Scan for the cell matching the given text and deliver its (x, y) coordinate at center. 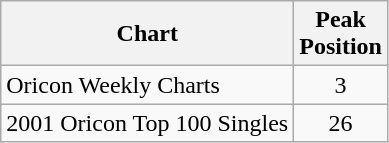
Chart (148, 34)
3 (341, 85)
2001 Oricon Top 100 Singles (148, 123)
PeakPosition (341, 34)
Oricon Weekly Charts (148, 85)
26 (341, 123)
